Output the [X, Y] coordinate of the center of the cell containing the given text.  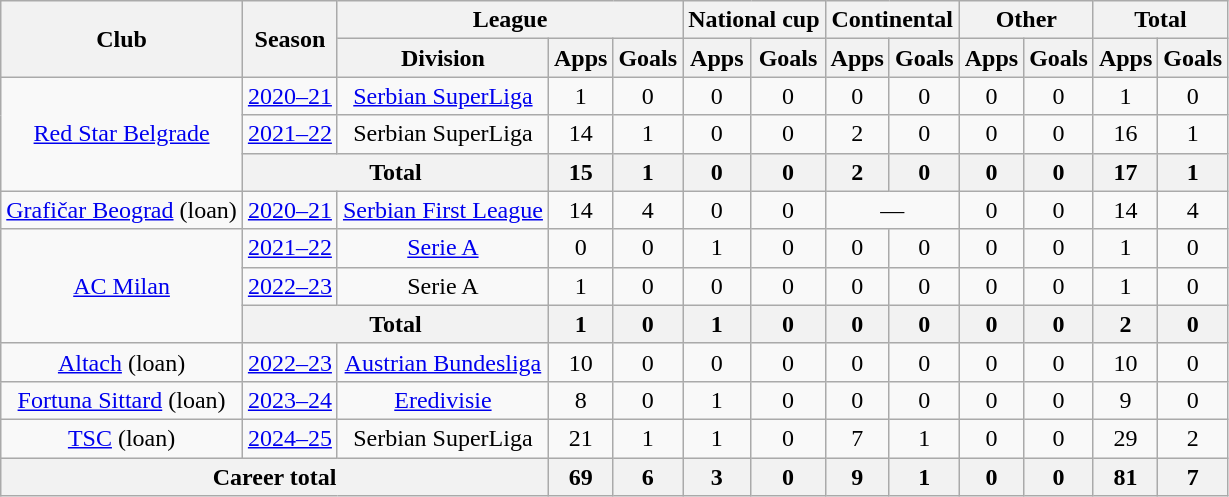
3 [717, 477]
29 [1125, 438]
Fortuna Sittard (loan) [122, 400]
AC Milan [122, 286]
6 [648, 477]
Grafičar Beograd (loan) [122, 210]
Division [442, 58]
17 [1125, 172]
69 [580, 477]
15 [580, 172]
TSC (loan) [122, 438]
National cup [754, 20]
21 [580, 438]
8 [580, 400]
Eredivisie [442, 400]
16 [1125, 134]
Serbian First League [442, 210]
Season [290, 39]
League [510, 20]
Altach (loan) [122, 362]
2024–25 [290, 438]
2023–24 [290, 400]
Career total [275, 477]
— [892, 210]
Club [122, 39]
Austrian Bundesliga [442, 362]
81 [1125, 477]
Continental [892, 20]
Red Star Belgrade [122, 134]
Other [1026, 20]
